Pinpoint the cell where the given text exists, returning its [x, y] midpoint coordinate. 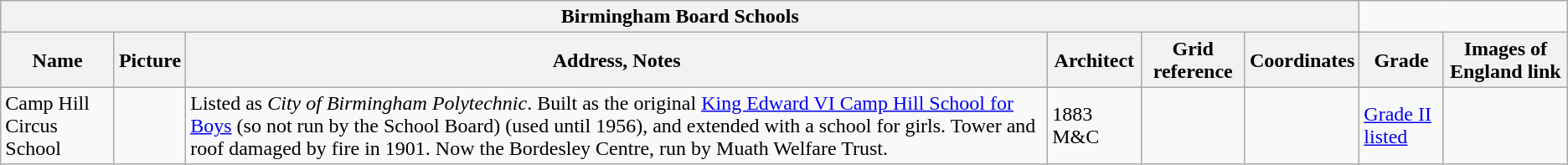
1883 M&C [1094, 126]
Grid reference [1193, 60]
Birmingham Board Schools [680, 17]
Architect [1094, 60]
Picture [149, 60]
Camp Hill Circus School [58, 126]
Images of England link [1505, 60]
Address, Notes [616, 60]
Grade II listed [1402, 126]
Name [58, 60]
Grade [1402, 60]
Coordinates [1302, 60]
